From the cell containing the given text, extract its center point as [X, Y] coordinate. 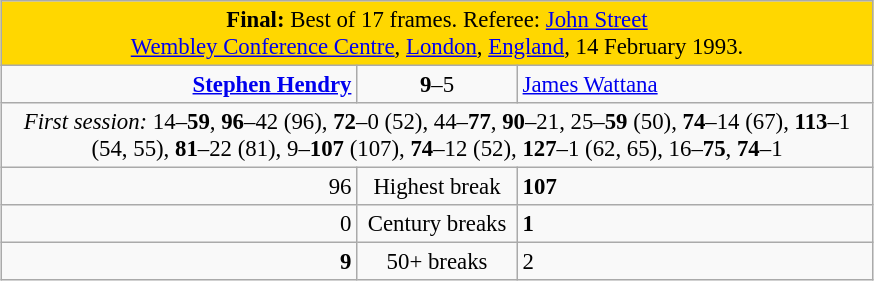
9 [179, 262]
0 [179, 224]
107 [695, 187]
Final: Best of 17 frames. Referee: John Street Wembley Conference Centre, London, England, 14 February 1993. [437, 34]
9–5 [438, 85]
James Wattana [695, 85]
96 [179, 187]
2 [695, 262]
Stephen Hendry [179, 85]
1 [695, 224]
50+ breaks [438, 262]
Highest break [438, 187]
Century breaks [438, 224]
